Output the [x, y] coordinate of the center of the cell containing the given text.  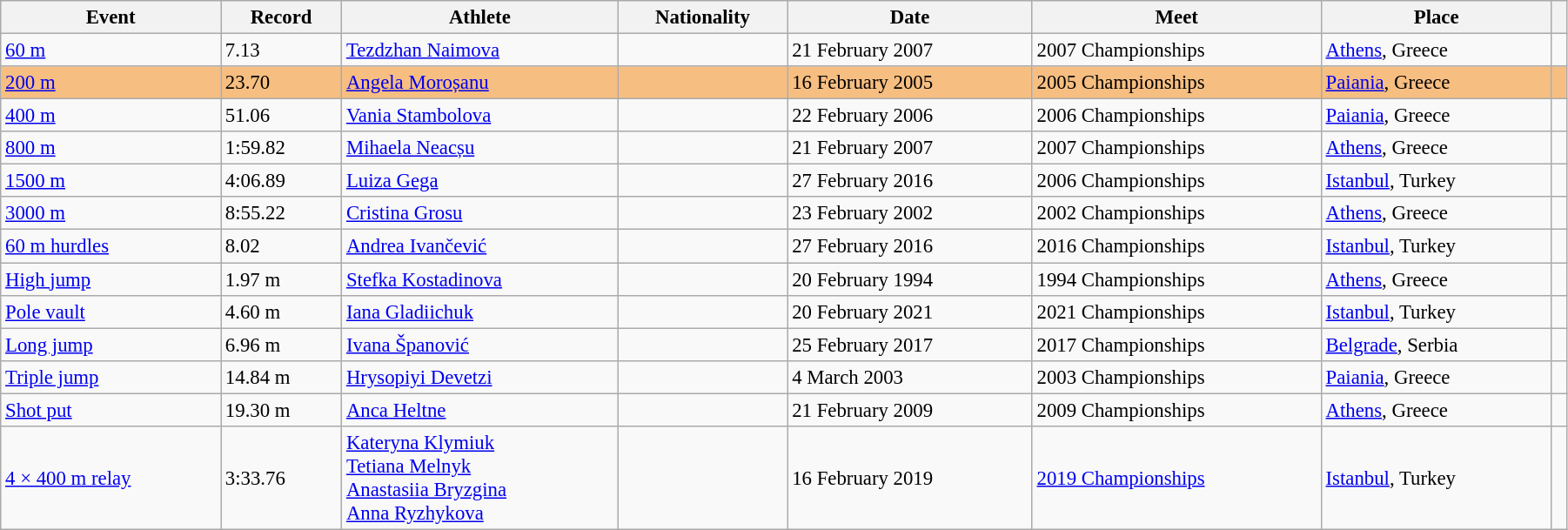
Luiza Gega [480, 181]
51.06 [282, 116]
16 February 2005 [910, 83]
Triple jump [111, 377]
4.60 m [282, 312]
1.97 m [282, 279]
2009 Championships [1176, 410]
1500 m [111, 181]
7.13 [282, 50]
Anca Heltne [480, 410]
1:59.82 [282, 148]
200 m [111, 83]
2019 Championships [1176, 479]
Date [910, 17]
400 m [111, 116]
Belgrade, Serbia [1436, 345]
2021 Championships [1176, 312]
Mihaela Neacșu [480, 148]
Nationality [703, 17]
60 m [111, 50]
2005 Championships [1176, 83]
4 × 400 m relay [111, 479]
Meet [1176, 17]
Place [1436, 17]
2002 Championships [1176, 213]
2017 Championships [1176, 345]
2016 Championships [1176, 246]
20 February 2021 [910, 312]
Angela Moroșanu [480, 83]
Hrysopiyi Devetzi [480, 377]
8.02 [282, 246]
4:06.89 [282, 181]
Stefka Kostadinova [480, 279]
Pole vault [111, 312]
22 February 2006 [910, 116]
3000 m [111, 213]
800 m [111, 148]
3:33.76 [282, 479]
23 February 2002 [910, 213]
Ivana Španović [480, 345]
8:55.22 [282, 213]
Record [282, 17]
1994 Championships [1176, 279]
Kateryna KlymiukTetiana MelnykAnastasiia BryzginaAnna Ryzhykova [480, 479]
Shot put [111, 410]
19.30 m [282, 410]
Athlete [480, 17]
6.96 m [282, 345]
23.70 [282, 83]
60 m hurdles [111, 246]
Event [111, 17]
Vania Stambolova [480, 116]
Cristina Grosu [480, 213]
21 February 2009 [910, 410]
High jump [111, 279]
Tezdzhan Naimova [480, 50]
Andrea Ivančević [480, 246]
Long jump [111, 345]
20 February 1994 [910, 279]
25 February 2017 [910, 345]
Iana Gladiichuk [480, 312]
4 March 2003 [910, 377]
14.84 m [282, 377]
2003 Championships [1176, 377]
16 February 2019 [910, 479]
